Scan for the cell matching the given text and deliver its (X, Y) coordinate at center. 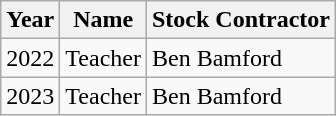
Name (104, 20)
2022 (30, 58)
Year (30, 20)
2023 (30, 96)
Stock Contractor (240, 20)
